Identify which cell holds the provided text, then report its (x, y) central coordinate. 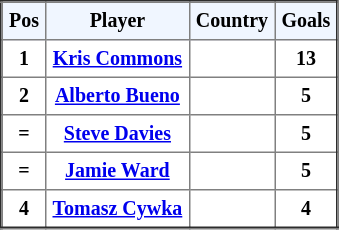
Tomasz Cywka (118, 209)
Pos (24, 21)
Kris Commons (118, 59)
Goals (306, 21)
Jamie Ward (118, 171)
2 (24, 96)
Country (232, 21)
Player (118, 21)
Alberto Bueno (118, 96)
1 (24, 59)
13 (306, 59)
Steve Davies (118, 134)
